Locate the cell with the specified text and output its (X, Y) center coordinate. 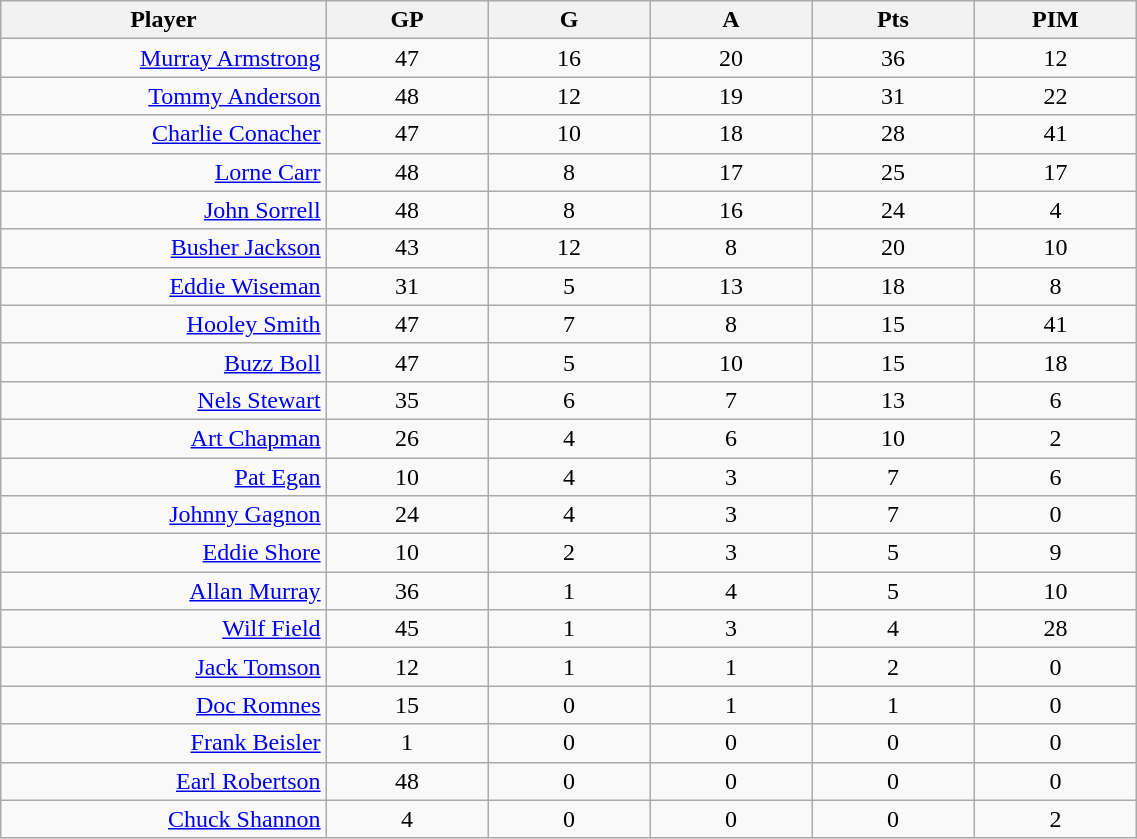
Wilf Field (164, 629)
Hooley Smith (164, 324)
Murray Armstrong (164, 58)
Buzz Boll (164, 362)
9 (1056, 553)
Frank Beisler (164, 743)
Nels Stewart (164, 400)
Johnny Gagnon (164, 515)
Chuck Shannon (164, 819)
Charlie Conacher (164, 134)
Lorne Carr (164, 172)
Eddie Shore (164, 553)
G (569, 20)
19 (731, 96)
45 (407, 629)
Pts (893, 20)
Jack Tomson (164, 667)
Allan Murray (164, 591)
Earl Robertson (164, 781)
Eddie Wiseman (164, 286)
35 (407, 400)
Doc Romnes (164, 705)
26 (407, 438)
Busher Jackson (164, 248)
25 (893, 172)
22 (1056, 96)
Art Chapman (164, 438)
Pat Egan (164, 477)
A (731, 20)
Tommy Anderson (164, 96)
Player (164, 20)
GP (407, 20)
John Sorrell (164, 210)
43 (407, 248)
PIM (1056, 20)
